Output the (X, Y) coordinate of the center of the cell containing the given text.  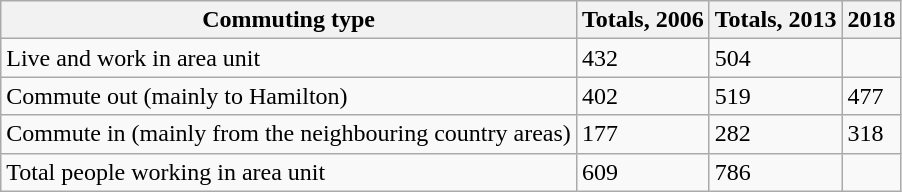
477 (872, 96)
609 (642, 172)
Total people working in area unit (289, 172)
Commute in (mainly from the neighbouring country areas) (289, 134)
177 (642, 134)
2018 (872, 20)
282 (776, 134)
786 (776, 172)
Commute out (mainly to Hamilton) (289, 96)
Commuting type (289, 20)
432 (642, 58)
504 (776, 58)
519 (776, 96)
Live and work in area unit (289, 58)
318 (872, 134)
402 (642, 96)
Totals, 2013 (776, 20)
Totals, 2006 (642, 20)
